Capture the cell that displays the provided text and extract its [x, y] central coordinate. 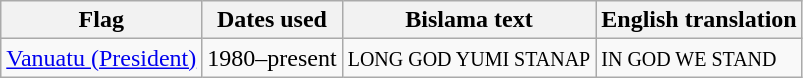
LONG GOD YUMI STANAP [469, 58]
1980–present [272, 58]
Dates used [272, 20]
English translation [699, 20]
Vanuatu (President) [102, 58]
IN GOD WE STAND [699, 58]
Flag [102, 20]
Bislama text [469, 20]
